From the cell containing the given text, extract its center point as (X, Y) coordinate. 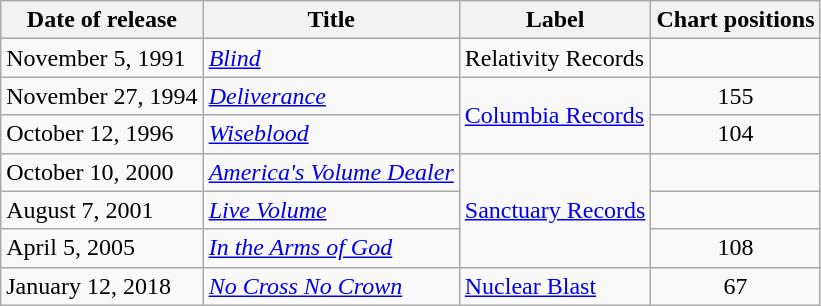
Label (555, 20)
January 12, 2018 (102, 286)
Date of release (102, 20)
October 12, 1996 (102, 134)
In the Arms of God (331, 248)
November 27, 1994 (102, 96)
155 (736, 96)
Sanctuary Records (555, 210)
Chart positions (736, 20)
America's Volume Dealer (331, 172)
Deliverance (331, 96)
August 7, 2001 (102, 210)
Columbia Records (555, 115)
108 (736, 248)
April 5, 2005 (102, 248)
Wiseblood (331, 134)
Nuclear Blast (555, 286)
Blind (331, 58)
October 10, 2000 (102, 172)
Relativity Records (555, 58)
November 5, 1991 (102, 58)
No Cross No Crown (331, 286)
104 (736, 134)
67 (736, 286)
Live Volume (331, 210)
Title (331, 20)
